Locate the cell with the specified text and output its [X, Y] center coordinate. 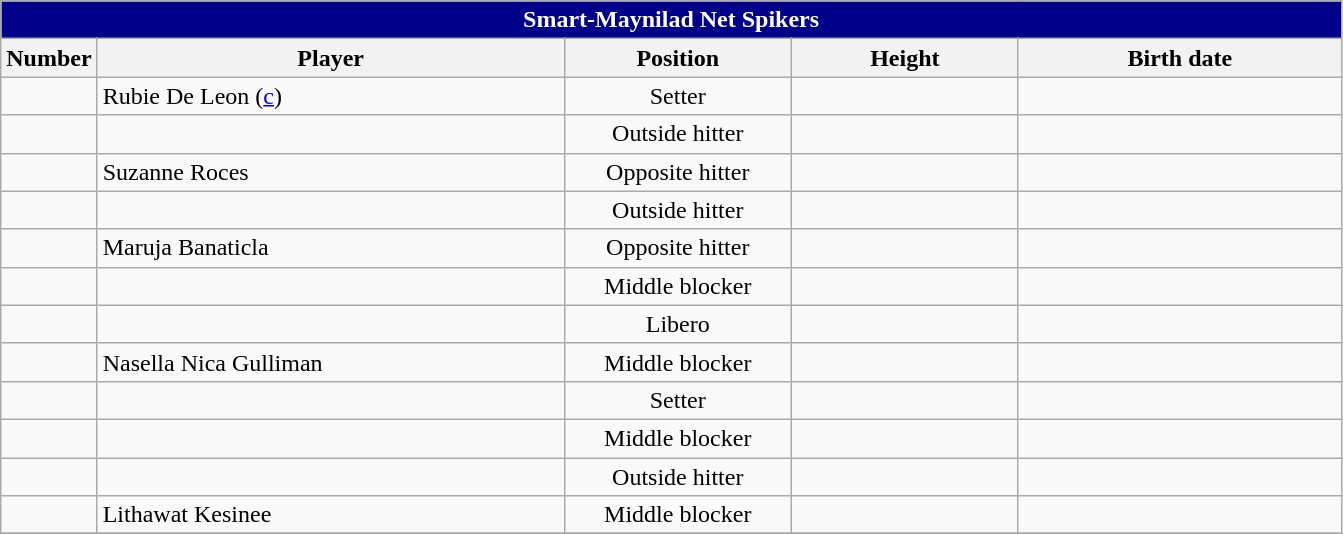
Height [904, 58]
Player [330, 58]
Smart-Maynilad Net Spikers [672, 20]
Suzanne Roces [330, 172]
Nasella Nica Gulliman [330, 362]
Rubie De Leon (c) [330, 96]
Maruja Banaticla [330, 248]
Birth date [1180, 58]
Lithawat Kesinee [330, 515]
Position [678, 58]
Number [49, 58]
Libero [678, 324]
